Identify which cell holds the provided text, then report its (x, y) central coordinate. 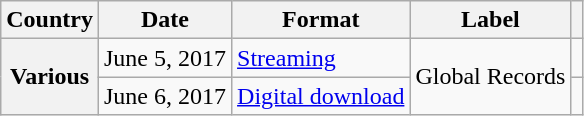
June 5, 2017 (164, 58)
Date (164, 20)
Global Records (490, 77)
Format (321, 20)
Digital download (321, 96)
Country (50, 20)
Streaming (321, 58)
Label (490, 20)
Various (50, 77)
June 6, 2017 (164, 96)
